Search for the cell housing the specified text and yield its [x, y] center coordinate. 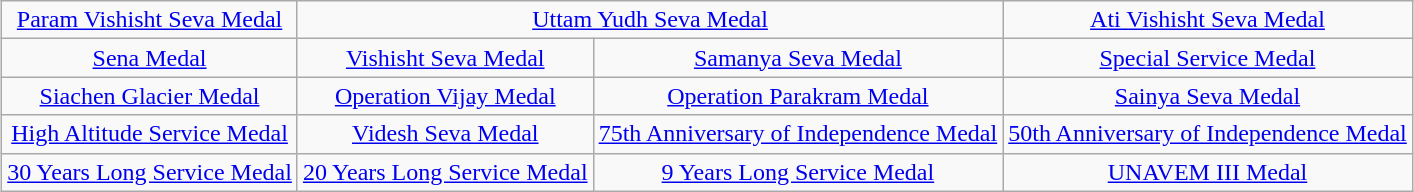
50th Anniversary of Independence Medal [1208, 134]
Operation Vijay Medal [445, 96]
Operation Parakram Medal [798, 96]
High Altitude Service Medal [150, 134]
30 Years Long Service Medal [150, 172]
9 Years Long Service Medal [798, 172]
Ati Vishisht Seva Medal [1208, 20]
Sainya Seva Medal [1208, 96]
Vishisht Seva Medal [445, 58]
75th Anniversary of Independence Medal [798, 134]
Sena Medal [150, 58]
Samanya Seva Medal [798, 58]
Param Vishisht Seva Medal [150, 20]
Special Service Medal [1208, 58]
UNAVEM III Medal [1208, 172]
Siachen Glacier Medal [150, 96]
Uttam Yudh Seva Medal [650, 20]
Videsh Seva Medal [445, 134]
20 Years Long Service Medal [445, 172]
